Return the (X, Y) coordinate for the center point of the cell that contains the specified text.  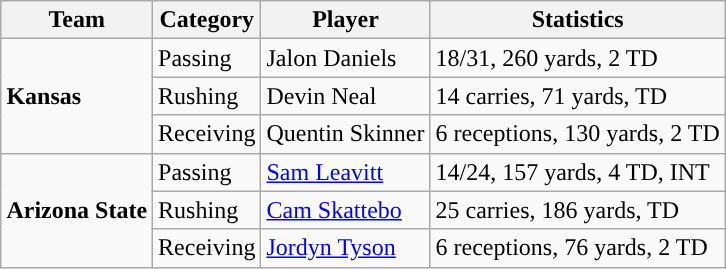
Jalon Daniels (346, 58)
6 receptions, 130 yards, 2 TD (578, 134)
Quentin Skinner (346, 134)
Arizona State (77, 210)
Devin Neal (346, 96)
Team (77, 20)
Player (346, 20)
14/24, 157 yards, 4 TD, INT (578, 172)
Cam Skattebo (346, 210)
6 receptions, 76 yards, 2 TD (578, 248)
18/31, 260 yards, 2 TD (578, 58)
Statistics (578, 20)
14 carries, 71 yards, TD (578, 96)
25 carries, 186 yards, TD (578, 210)
Category (207, 20)
Sam Leavitt (346, 172)
Kansas (77, 96)
Jordyn Tyson (346, 248)
